Extract the (X, Y) coordinate from the center of the cell holding the provided text.  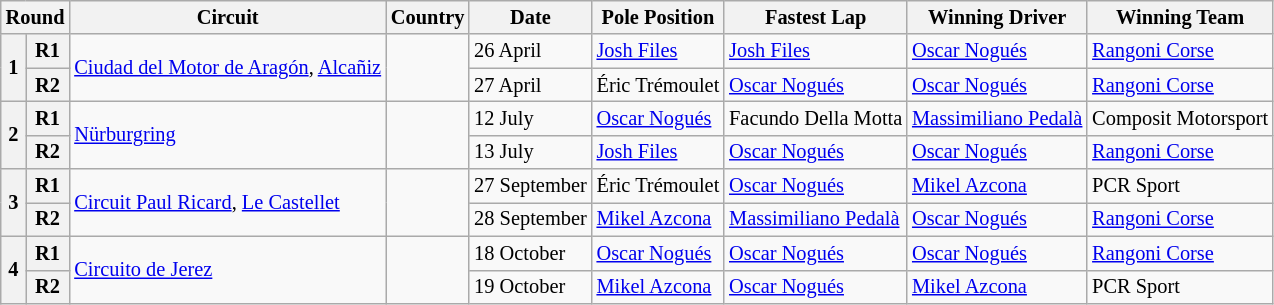
Composit Motorsport (1180, 118)
Ciudad del Motor de Aragón, Alcañiz (228, 68)
1 (14, 68)
26 April (530, 51)
2 (14, 134)
27 April (530, 85)
18 October (530, 253)
3 (14, 202)
28 September (530, 219)
Winning Driver (997, 17)
13 July (530, 152)
Round (36, 17)
Circuit (228, 17)
Country (428, 17)
Winning Team (1180, 17)
Circuit Paul Ricard, Le Castellet (228, 202)
Date (530, 17)
Facundo Della Motta (816, 118)
27 September (530, 186)
Circuito de Jerez (228, 270)
12 July (530, 118)
19 October (530, 287)
Fastest Lap (816, 17)
4 (14, 270)
Nürburgring (228, 134)
Pole Position (658, 17)
